Identify which cell holds the provided text, then report its [X, Y] central coordinate. 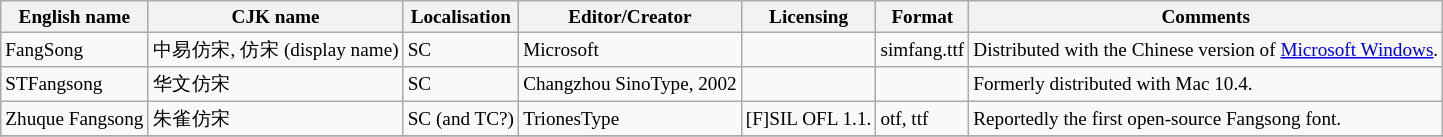
FangSong [74, 50]
CJK name [276, 17]
otf, ttf [922, 118]
TrionesType [630, 118]
Reportedly the first open-source Fangsong font. [1206, 118]
simfang.ttf [922, 50]
Formerly distributed with Mac 10.4. [1206, 84]
Microsoft [630, 50]
朱雀仿宋 [276, 118]
Zhuque Fangsong [74, 118]
Format [922, 17]
Comments [1206, 17]
English name [74, 17]
SC (and TC?) [460, 118]
Licensing [808, 17]
Changzhou SinoType, 2002 [630, 84]
Editor/Creator [630, 17]
Distributed with the Chinese version of Microsoft Windows. [1206, 50]
STFangsong [74, 84]
Localisation [460, 17]
华文仿宋 [276, 84]
[F]SIL OFL 1.1. [808, 118]
中易仿宋, 仿宋 (display name) [276, 50]
